Provide the [x, y] coordinate of the cell's center where the given text is located.  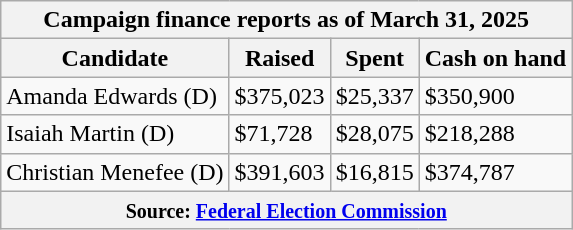
$25,337 [374, 96]
Raised [280, 58]
Candidate [115, 58]
Christian Menefee (D) [115, 172]
$16,815 [374, 172]
Cash on hand [495, 58]
$375,023 [280, 96]
Isaiah Martin (D) [115, 134]
$28,075 [374, 134]
$374,787 [495, 172]
$218,288 [495, 134]
Source: Federal Election Commission [286, 210]
Spent [374, 58]
Amanda Edwards (D) [115, 96]
$71,728 [280, 134]
$350,900 [495, 96]
Campaign finance reports as of March 31, 2025 [286, 20]
$391,603 [280, 172]
